For the text-containing cell, return its midpoint in (X, Y) coordinate format. 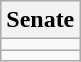
Senate (40, 20)
